For the text-containing cell, return its midpoint in (x, y) coordinate format. 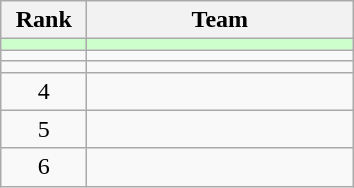
Rank (44, 20)
6 (44, 167)
4 (44, 91)
5 (44, 129)
Team (220, 20)
